Identify which cell holds the provided text, then report its [x, y] central coordinate. 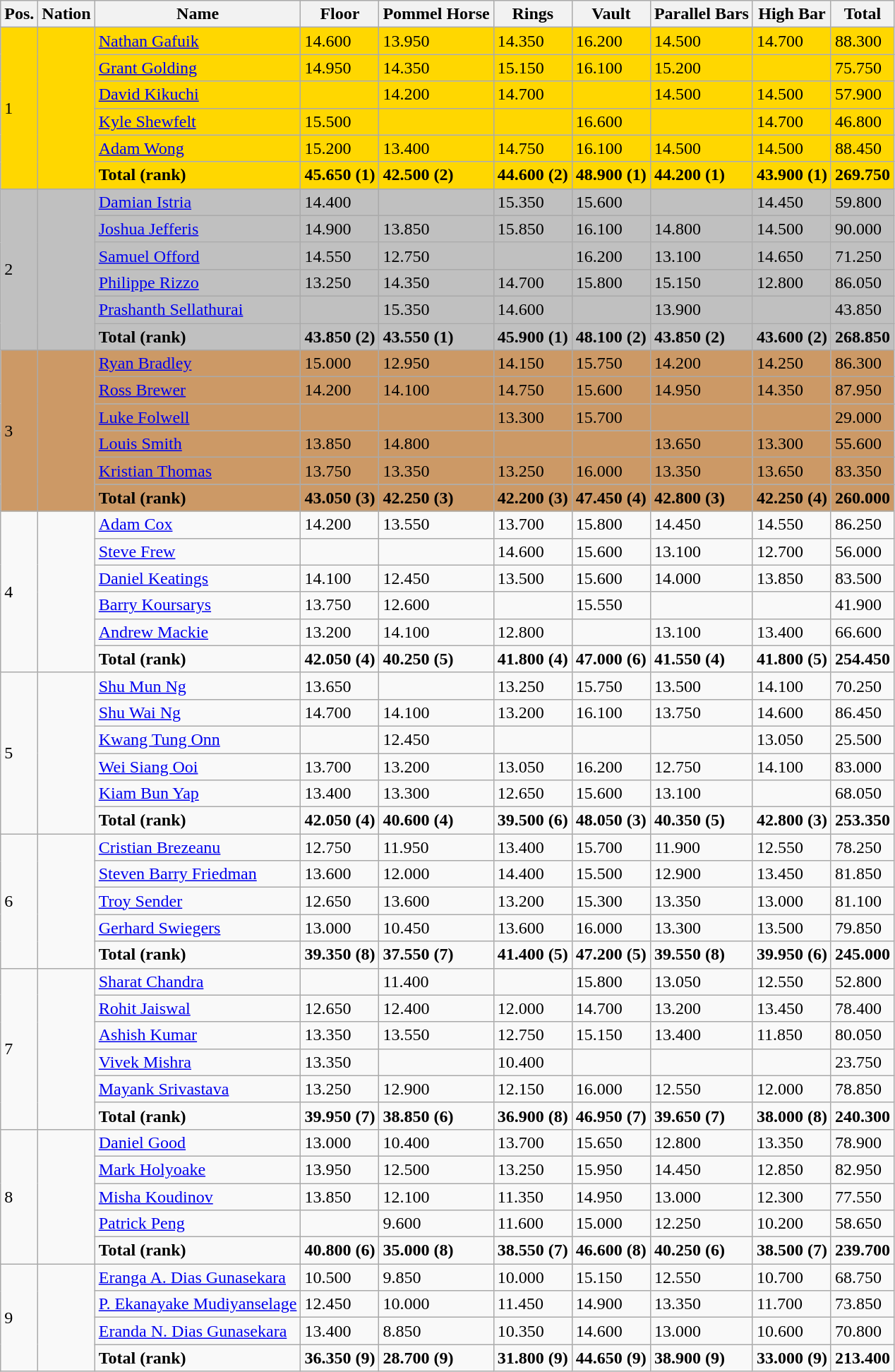
14.650 [792, 256]
42.250 (3) [436, 498]
86.300 [863, 364]
36.900 (8) [532, 1116]
6 [20, 901]
70.250 [863, 686]
80.050 [863, 1035]
Grant Golding [198, 68]
40.800 (6) [340, 1251]
12.400 [436, 1008]
38.000 (8) [792, 1116]
58.650 [863, 1224]
42.250 (4) [792, 498]
5 [20, 753]
1 [20, 108]
4 [20, 592]
12.250 [702, 1224]
245.000 [863, 955]
83.500 [863, 578]
Louis Smith [198, 444]
11.600 [532, 1224]
39.550 (8) [702, 955]
High Bar [792, 14]
57.900 [863, 95]
Sharat Chandra [198, 982]
P. Ekanayake Mudiyanselage [198, 1304]
42.500 (2) [436, 175]
260.000 [863, 498]
11.400 [436, 982]
239.700 [863, 1251]
48.900 (1) [611, 175]
33.000 (9) [792, 1358]
Joshua Jefferis [198, 229]
12.150 [532, 1089]
41.900 [863, 605]
86.250 [863, 525]
Gerhard Swiegers [198, 928]
40.350 (5) [702, 821]
87.950 [863, 390]
12.100 [436, 1197]
41.800 (4) [532, 659]
83.350 [863, 471]
86.450 [863, 712]
38.850 (6) [436, 1116]
52.800 [863, 982]
46.950 (7) [611, 1116]
15.950 [611, 1169]
2 [20, 269]
82.950 [863, 1169]
Patrick Peng [198, 1224]
78.400 [863, 1008]
48.100 (2) [611, 337]
40.250 (6) [702, 1251]
38.550 (7) [532, 1251]
39.350 (8) [340, 955]
45.650 (1) [340, 175]
240.300 [863, 1116]
79.850 [863, 928]
8.850 [436, 1331]
41.800 (5) [792, 659]
3 [20, 431]
44.600 (2) [532, 175]
39.500 (6) [532, 821]
Pommel Horse [436, 14]
Nathan Gafuik [198, 41]
Pos. [20, 14]
David Kikuchi [198, 95]
11.350 [532, 1197]
Troy Sender [198, 901]
14.150 [532, 364]
38.900 (9) [702, 1358]
47.200 (5) [611, 955]
Eranda N. Dias Gunasekara [198, 1331]
15.650 [611, 1143]
59.800 [863, 202]
43.850 [863, 309]
31.800 (9) [532, 1358]
48.050 (3) [611, 821]
13.900 [702, 309]
25.500 [863, 739]
10.350 [532, 1331]
47.000 (6) [611, 659]
55.600 [863, 444]
43.900 (1) [792, 175]
9.600 [436, 1224]
8 [20, 1196]
70.800 [863, 1331]
Kiam Bun Yap [198, 794]
213.400 [863, 1358]
Samuel Offord [198, 256]
Mark Holyoake [198, 1169]
12.850 [792, 1169]
Shu Mun Ng [198, 686]
Nation [66, 14]
7 [20, 1049]
15.550 [611, 605]
Name [198, 14]
40.600 (4) [436, 821]
Kristian Thomas [198, 471]
38.500 (7) [792, 1251]
88.450 [863, 148]
43.600 (2) [792, 337]
68.050 [863, 794]
Parallel Bars [702, 14]
16.600 [611, 121]
88.300 [863, 41]
Ross Brewer [198, 390]
39.950 (7) [340, 1116]
14.000 [702, 578]
41.550 (4) [702, 659]
83.000 [863, 766]
41.400 (5) [532, 955]
Kyle Shewfelt [198, 121]
23.750 [863, 1062]
Daniel Good [198, 1143]
Luke Folwell [198, 417]
Daniel Keatings [198, 578]
81.850 [863, 874]
35.000 (8) [436, 1251]
Total [863, 14]
Shu Wai Ng [198, 712]
47.450 (4) [611, 498]
15.850 [532, 229]
46.800 [863, 121]
44.650 (9) [611, 1358]
28.700 (9) [436, 1358]
39.650 (7) [702, 1116]
11.450 [532, 1304]
10.700 [792, 1277]
Ryan Bradley [198, 364]
78.850 [863, 1089]
253.350 [863, 821]
Cristian Brezeanu [198, 847]
11.700 [792, 1304]
9.850 [436, 1277]
12.950 [436, 364]
90.000 [863, 229]
268.850 [863, 337]
Steve Frew [198, 551]
40.250 (5) [436, 659]
Adam Wong [198, 148]
Floor [340, 14]
Rohit Jaiswal [198, 1008]
68.750 [863, 1277]
12.600 [436, 605]
86.050 [863, 282]
39.950 (6) [792, 955]
44.200 (1) [702, 175]
Andrew Mackie [198, 632]
Barry Koursarys [198, 605]
15.300 [611, 901]
Wei Siang Ooi [198, 766]
43.050 (3) [340, 498]
269.750 [863, 175]
10.200 [792, 1224]
56.000 [863, 551]
Prashanth Sellathurai [198, 309]
78.900 [863, 1143]
78.250 [863, 847]
10.500 [340, 1277]
71.250 [863, 256]
73.850 [863, 1304]
Philippe Rizzo [198, 282]
Mayank Srivastava [198, 1089]
9 [20, 1318]
11.850 [792, 1035]
11.950 [436, 847]
Vivek Mishra [198, 1062]
45.900 (1) [532, 337]
10.600 [792, 1331]
42.200 (3) [532, 498]
Adam Cox [198, 525]
10.450 [436, 928]
29.000 [863, 417]
Rings [532, 14]
36.350 (9) [340, 1358]
14.250 [792, 364]
12.500 [436, 1169]
81.100 [863, 901]
11.900 [702, 847]
Damian Istria [198, 202]
43.550 (1) [436, 337]
12.700 [792, 551]
Ashish Kumar [198, 1035]
Kwang Tung Onn [198, 739]
Eranga A. Dias Gunasekara [198, 1277]
75.750 [863, 68]
Misha Koudinov [198, 1197]
254.450 [863, 659]
77.550 [863, 1197]
12.300 [792, 1197]
46.600 (8) [611, 1251]
66.600 [863, 632]
37.550 (7) [436, 955]
Vault [611, 14]
Steven Barry Friedman [198, 874]
